Pinpoint the cell where the given text exists, returning its [x, y] midpoint coordinate. 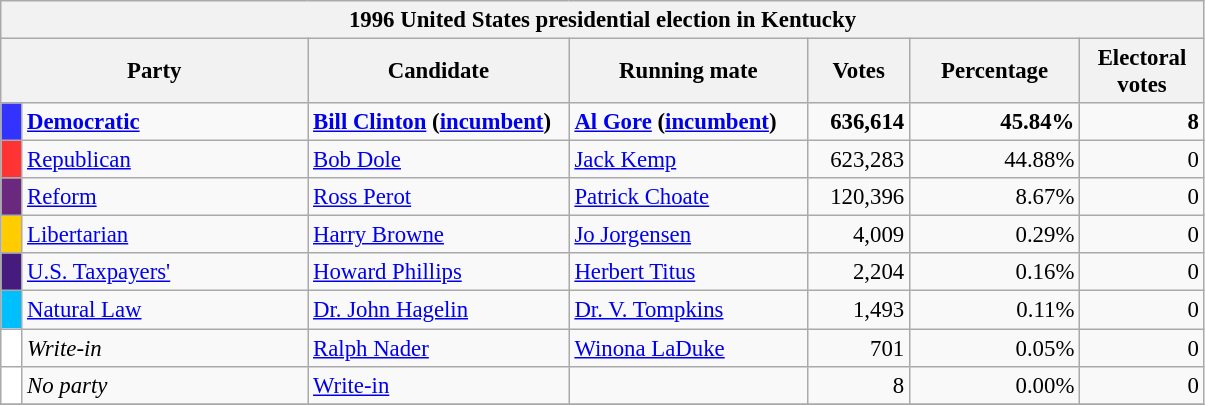
0.16% [994, 273]
Ross Perot [438, 197]
4,009 [859, 235]
Republican [165, 160]
Howard Phillips [438, 273]
Percentage [994, 72]
Dr. John Hagelin [438, 310]
45.84% [994, 122]
0.29% [994, 235]
1,493 [859, 310]
Reform [165, 197]
Votes [859, 72]
U.S. Taxpayers' [165, 273]
Jo Jorgensen [688, 235]
44.88% [994, 160]
120,396 [859, 197]
Candidate [438, 72]
2,204 [859, 273]
Natural Law [165, 310]
0.00% [994, 385]
Al Gore (incumbent) [688, 122]
636,614 [859, 122]
701 [859, 348]
Running mate [688, 72]
Electoral votes [1142, 72]
8.67% [994, 197]
Dr. V. Tompkins [688, 310]
Patrick Choate [688, 197]
623,283 [859, 160]
No party [165, 385]
Bill Clinton (incumbent) [438, 122]
Bob Dole [438, 160]
1996 United States presidential election in Kentucky [603, 20]
0.05% [994, 348]
Herbert Titus [688, 273]
Party [154, 72]
Jack Kemp [688, 160]
Winona LaDuke [688, 348]
Harry Browne [438, 235]
Libertarian [165, 235]
0.11% [994, 310]
Ralph Nader [438, 348]
Democratic [165, 122]
